Return [X, Y] of the center of cell containing provided text 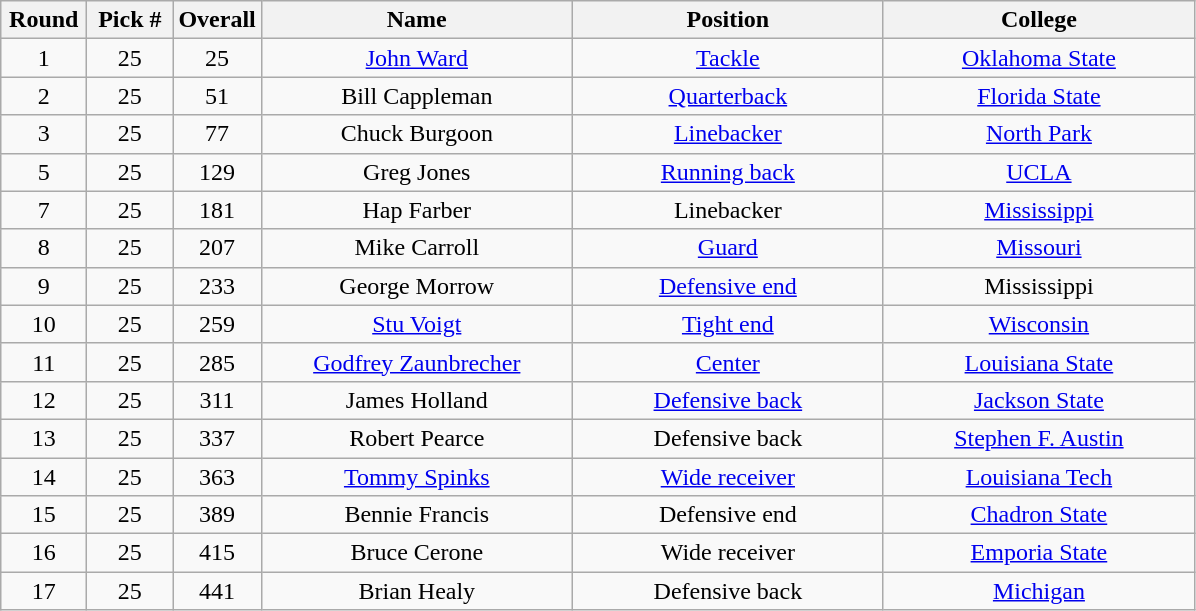
Chadron State [1038, 515]
Hap Farber [416, 210]
233 [217, 286]
Chuck Burgoon [416, 134]
13 [44, 438]
Stephen F. Austin [1038, 438]
363 [217, 477]
Name [416, 20]
5 [44, 172]
16 [44, 553]
7 [44, 210]
Bennie Francis [416, 515]
8 [44, 248]
Position [728, 20]
Emporia State [1038, 553]
Michigan [1038, 591]
Louisiana Tech [1038, 477]
Robert Pearce [416, 438]
12 [44, 400]
Missouri [1038, 248]
Pick # [130, 20]
77 [217, 134]
415 [217, 553]
Bill Cappleman [416, 96]
389 [217, 515]
3 [44, 134]
441 [217, 591]
1 [44, 58]
John Ward [416, 58]
Quarterback [728, 96]
9 [44, 286]
Florida State [1038, 96]
Round [44, 20]
North Park [1038, 134]
129 [217, 172]
Overall [217, 20]
207 [217, 248]
337 [217, 438]
Godfrey Zaunbrecher [416, 362]
Center [728, 362]
Oklahoma State [1038, 58]
14 [44, 477]
Wisconsin [1038, 324]
259 [217, 324]
15 [44, 515]
Tommy Spinks [416, 477]
George Morrow [416, 286]
51 [217, 96]
Tackle [728, 58]
Stu Voigt [416, 324]
James Holland [416, 400]
181 [217, 210]
Jackson State [1038, 400]
College [1038, 20]
17 [44, 591]
11 [44, 362]
Bruce Cerone [416, 553]
2 [44, 96]
Guard [728, 248]
Greg Jones [416, 172]
Louisiana State [1038, 362]
Brian Healy [416, 591]
Tight end [728, 324]
Running back [728, 172]
Mike Carroll [416, 248]
10 [44, 324]
285 [217, 362]
311 [217, 400]
UCLA [1038, 172]
